Identify which cell holds the provided text, then report its (x, y) central coordinate. 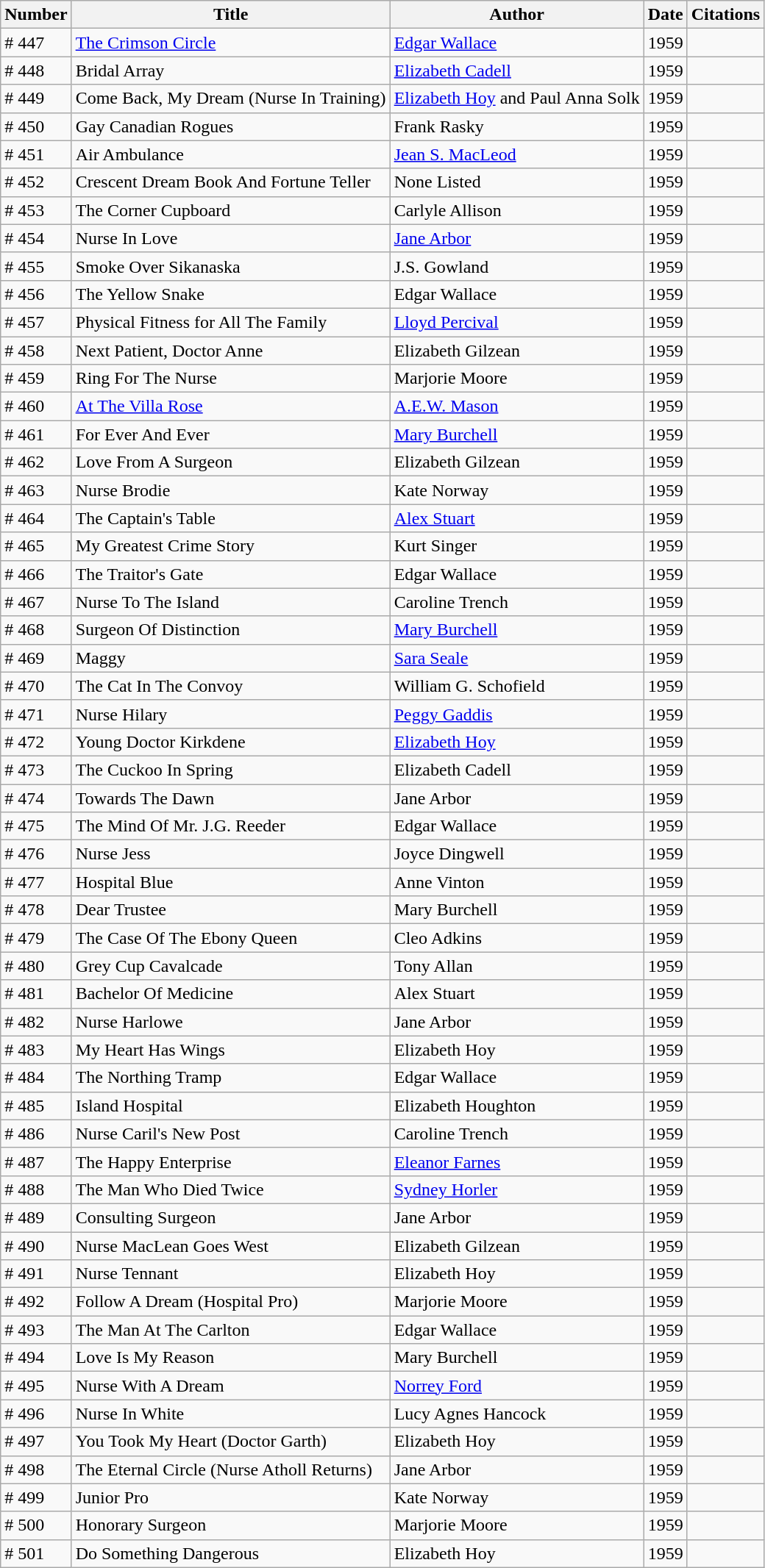
# 453 (36, 210)
# 460 (36, 407)
At The Villa Rose (231, 407)
Nurse Jess (231, 854)
# 478 (36, 910)
# 501 (36, 1553)
# 468 (36, 630)
# 476 (36, 854)
# 489 (36, 1217)
Eleanor Farnes (516, 1161)
Love Is My Reason (231, 1358)
The Crimson Circle (231, 43)
# 494 (36, 1358)
J.S. Gowland (516, 266)
Ring For The Nurse (231, 379)
Nurse In Love (231, 238)
Do Something Dangerous (231, 1553)
Peggy Gaddis (516, 714)
The Cuckoo In Spring (231, 770)
Elizabeth Hoy and Paul Anna Solk (516, 99)
Elizabeth Houghton (516, 1106)
My Greatest Crime Story (231, 546)
# 475 (36, 826)
# 472 (36, 742)
Surgeon Of Distinction (231, 630)
# 477 (36, 882)
# 458 (36, 351)
# 479 (36, 938)
# 455 (36, 266)
# 481 (36, 994)
# 462 (36, 462)
The Captain's Table (231, 518)
# 454 (36, 238)
# 488 (36, 1189)
Nurse Tennant (231, 1274)
Consulting Surgeon (231, 1217)
# 464 (36, 518)
# 497 (36, 1442)
The Northing Tramp (231, 1078)
Carlyle Allison (516, 210)
Physical Fitness for All The Family (231, 322)
Dear Trustee (231, 910)
Nurse Caril's New Post (231, 1134)
For Ever And Ever (231, 434)
The Man At The Carlton (231, 1330)
# 483 (36, 1050)
Number (36, 15)
# 485 (36, 1106)
Air Ambulance (231, 154)
Nurse Harlowe (231, 1022)
Come Back, My Dream (Nurse In Training) (231, 99)
Nurse In White (231, 1414)
Tony Allan (516, 966)
# 456 (36, 294)
The Cat In The Convoy (231, 686)
A.E.W. Mason (516, 407)
Lloyd Percival (516, 322)
Sara Seale (516, 658)
Smoke Over Sikanaska (231, 266)
The Eternal Circle (Nurse Atholl Returns) (231, 1469)
Jean S. MacLeod (516, 154)
# 484 (36, 1078)
Nurse To The Island (231, 602)
Bridal Array (231, 71)
# 486 (36, 1134)
# 447 (36, 43)
The Case Of The Ebony Queen (231, 938)
Honorary Surgeon (231, 1525)
# 498 (36, 1469)
# 492 (36, 1302)
Nurse Brodie (231, 490)
# 496 (36, 1414)
# 452 (36, 182)
# 466 (36, 574)
# 470 (36, 686)
# 471 (36, 714)
Hospital Blue (231, 882)
Follow A Dream (Hospital Pro) (231, 1302)
Towards The Dawn (231, 798)
Next Patient, Doctor Anne (231, 351)
Kurt Singer (516, 546)
The Man Who Died Twice (231, 1189)
Sydney Horler (516, 1189)
Frank Rasky (516, 126)
Love From A Surgeon (231, 462)
Nurse With A Dream (231, 1386)
# 491 (36, 1274)
Norrey Ford (516, 1386)
Nurse Hilary (231, 714)
Bachelor Of Medicine (231, 994)
The Mind Of Mr. J.G. Reeder (231, 826)
# 490 (36, 1246)
You Took My Heart (Doctor Garth) (231, 1442)
Crescent Dream Book And Fortune Teller (231, 182)
My Heart Has Wings (231, 1050)
Cleo Adkins (516, 938)
The Corner Cupboard (231, 210)
# 450 (36, 126)
Junior Pro (231, 1497)
Citations (725, 15)
Anne Vinton (516, 882)
# 467 (36, 602)
# 493 (36, 1330)
The Yellow Snake (231, 294)
# 449 (36, 99)
# 500 (36, 1525)
The Traitor's Gate (231, 574)
Young Doctor Kirkdene (231, 742)
# 495 (36, 1386)
Lucy Agnes Hancock (516, 1414)
The Happy Enterprise (231, 1161)
Joyce Dingwell (516, 854)
# 457 (36, 322)
# 473 (36, 770)
Maggy (231, 658)
Author (516, 15)
# 465 (36, 546)
# 482 (36, 1022)
# 474 (36, 798)
# 448 (36, 71)
Grey Cup Cavalcade (231, 966)
Gay Canadian Rogues (231, 126)
Island Hospital (231, 1106)
# 480 (36, 966)
# 459 (36, 379)
Date (665, 15)
# 451 (36, 154)
# 469 (36, 658)
Title (231, 15)
# 487 (36, 1161)
None Listed (516, 182)
William G. Schofield (516, 686)
# 461 (36, 434)
# 499 (36, 1497)
Nurse MacLean Goes West (231, 1246)
# 463 (36, 490)
